From the cell containing the given text, extract its center point as (X, Y) coordinate. 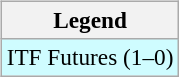
Legend (90, 20)
ITF Futures (1–0) (90, 57)
